Identify which cell holds the provided text, then report its [X, Y] central coordinate. 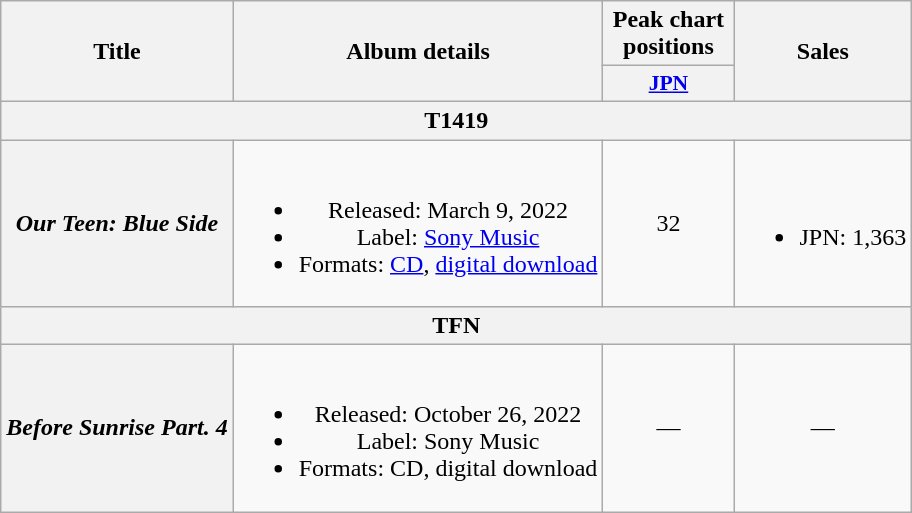
Sales [823, 52]
JPN [668, 84]
Our Teen: Blue Side [117, 224]
Album details [418, 52]
T1419 [456, 120]
Released: October 26, 2022 Label: Sony MusicFormats: CD, digital download [418, 428]
JPN: 1,363 [823, 224]
Title [117, 52]
Released: March 9, 2022 Label: Sony MusicFormats: CD, digital download [418, 224]
Before Sunrise Part. 4 [117, 428]
32 [668, 224]
Peak chart positions [668, 34]
TFN [456, 326]
